Detect which cell encompasses the target text, then output its (x, y) center coordinate. 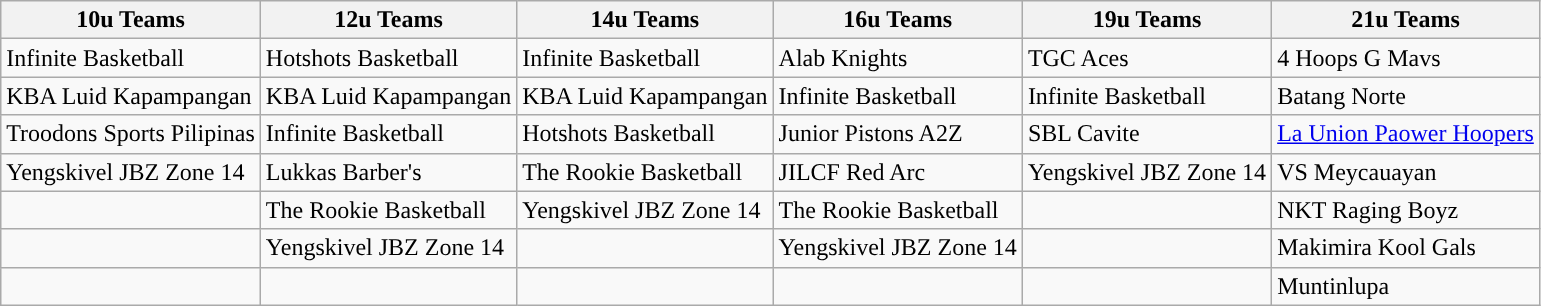
NKT Raging Boyz (1406, 210)
Junior Pistons A2Z (898, 134)
La Union Paower Hoopers (1406, 134)
21u Teams (1406, 20)
Batang Norte (1406, 96)
Troodons Sports Pilipinas (131, 134)
19u Teams (1146, 20)
VS Meycauayan (1406, 172)
JILCF Red Arc (898, 172)
16u Teams (898, 20)
4 Hoops G Mavs (1406, 58)
Makimira Kool Gals (1406, 248)
10u Teams (131, 20)
14u Teams (645, 20)
Alab Knights (898, 58)
Lukkas Barber's (388, 172)
Muntinlupa (1406, 286)
SBL Cavite (1146, 134)
TGC Aces (1146, 58)
12u Teams (388, 20)
